Scan for the cell matching the given text and deliver its [X, Y] coordinate at center. 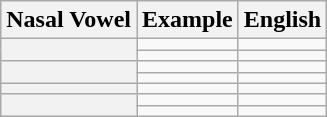
Example [187, 20]
Nasal Vowel [69, 20]
English [282, 20]
